Output the (x, y) coordinate of the center of the cell containing the given text.  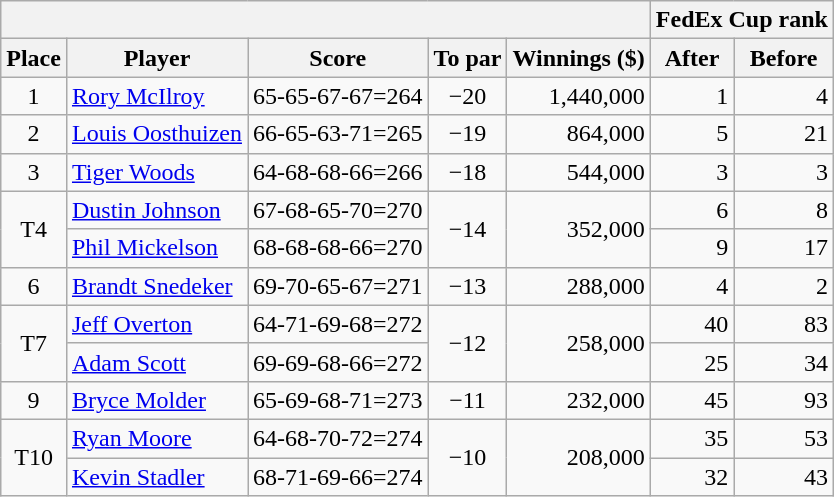
Louis Oosthuizen (156, 134)
232,000 (578, 400)
8 (784, 210)
67-68-65-70=270 (338, 210)
Place (34, 58)
−12 (468, 343)
FedEx Cup rank (742, 20)
64-68-70-72=274 (338, 438)
−10 (468, 457)
Winnings ($) (578, 58)
64-71-69-68=272 (338, 324)
352,000 (578, 229)
17 (784, 248)
Bryce Molder (156, 400)
544,000 (578, 172)
288,000 (578, 286)
−11 (468, 400)
−19 (468, 134)
25 (692, 362)
864,000 (578, 134)
Ryan Moore (156, 438)
45 (692, 400)
Phil Mickelson (156, 248)
34 (784, 362)
Kevin Stadler (156, 477)
Brandt Snedeker (156, 286)
−13 (468, 286)
35 (692, 438)
258,000 (578, 343)
68-71-69-66=274 (338, 477)
40 (692, 324)
−14 (468, 229)
After (692, 58)
Dustin Johnson (156, 210)
65-65-67-67=264 (338, 96)
43 (784, 477)
Rory McIlroy (156, 96)
53 (784, 438)
Adam Scott (156, 362)
Before (784, 58)
69-69-68-66=272 (338, 362)
Jeff Overton (156, 324)
69-70-65-67=271 (338, 286)
−18 (468, 172)
68-68-68-66=270 (338, 248)
32 (692, 477)
21 (784, 134)
66-65-63-71=265 (338, 134)
83 (784, 324)
Score (338, 58)
To par (468, 58)
T10 (34, 457)
Tiger Woods (156, 172)
T4 (34, 229)
1,440,000 (578, 96)
5 (692, 134)
Player (156, 58)
93 (784, 400)
T7 (34, 343)
64-68-68-66=266 (338, 172)
65-69-68-71=273 (338, 400)
208,000 (578, 457)
−20 (468, 96)
